Pinpoint the cell where the given text exists, returning its [x, y] midpoint coordinate. 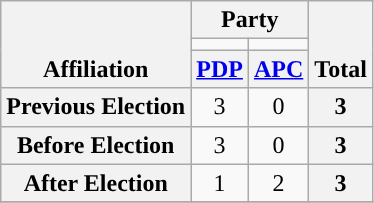
PDP [220, 69]
2 [278, 183]
Previous Election [96, 107]
Before Election [96, 145]
Party [250, 20]
APC [278, 69]
Total [341, 44]
Affiliation [96, 44]
1 [220, 183]
After Election [96, 183]
